For the text-containing cell, return its midpoint in [X, Y] coordinate format. 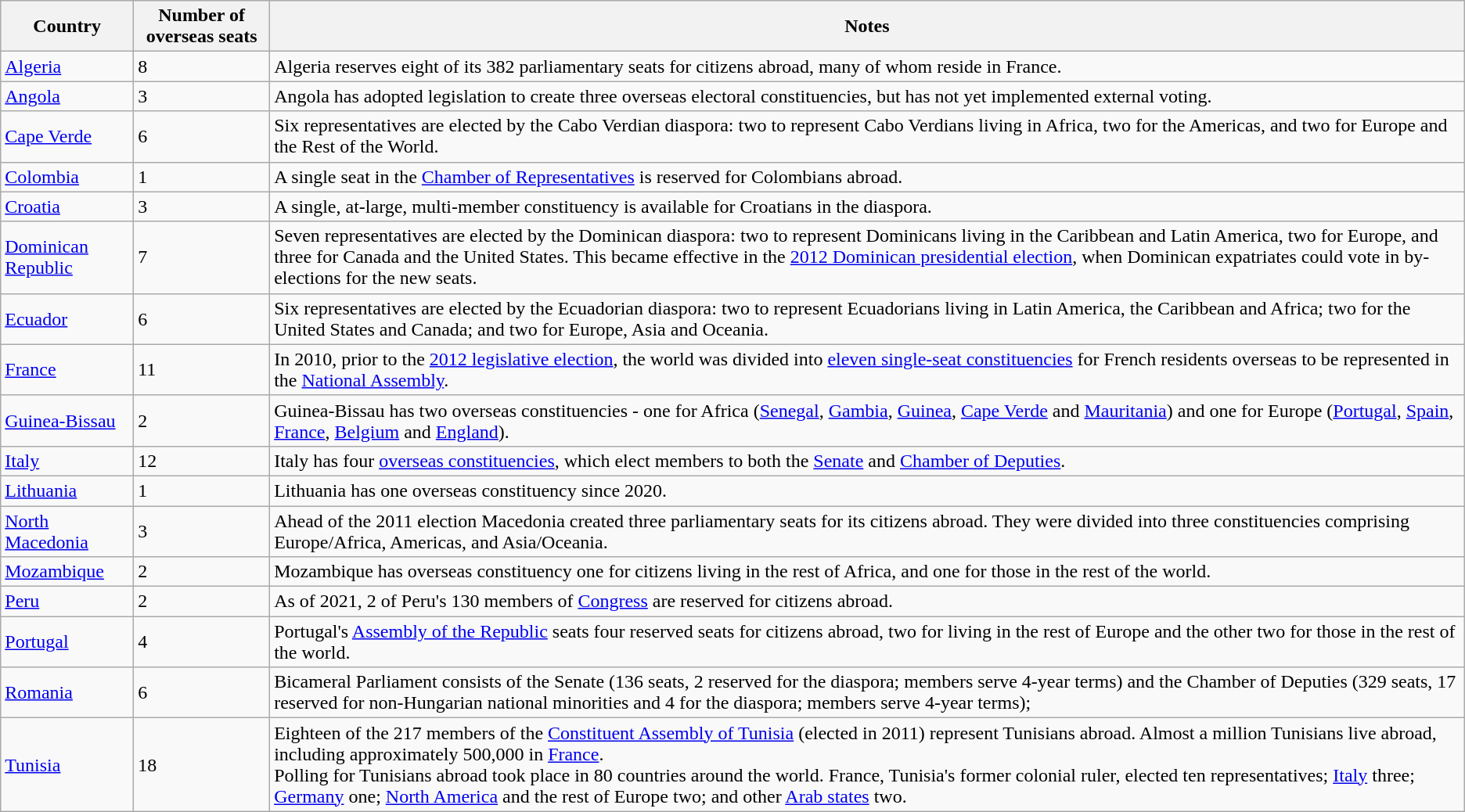
7 [202, 257]
Lithuania has one overseas constituency since 2020. [867, 490]
Number of overseas seats [202, 27]
Lithuania [67, 490]
Croatia [67, 207]
Tunisia [67, 765]
Italy has four overseas constituencies, which elect members to both the Senate and Chamber of Deputies. [867, 461]
4 [202, 641]
11 [202, 369]
As of 2021, 2 of Peru's 130 members of Congress are reserved for citizens abroad. [867, 602]
France [67, 369]
8 [202, 66]
Italy [67, 461]
Mozambique has overseas constituency one for citizens living in the rest of Africa, and one for those in the rest of the world. [867, 572]
Country [67, 27]
Dominican Republic [67, 257]
Notes [867, 27]
18 [202, 765]
Angola has adopted legislation to create three overseas electoral constituencies, but has not yet implemented external voting. [867, 96]
Angola [67, 96]
North Macedonia [67, 530]
Peru [67, 602]
A single, at-large, multi-member constituency is available for Croatians in the diaspora. [867, 207]
Cape Verde [67, 136]
Algeria reserves eight of its 382 parliamentary seats for citizens abroad, many of whom reside in France. [867, 66]
Guinea-Bissau [67, 421]
Romania [67, 693]
Algeria [67, 66]
Mozambique [67, 572]
A single seat in the Chamber of Representatives is reserved for Colombians abroad. [867, 177]
12 [202, 461]
Portugal [67, 641]
Colombia [67, 177]
Ecuador [67, 319]
